From the cell containing the given text, extract its center point as (x, y) coordinate. 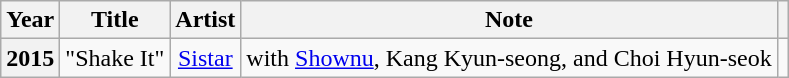
2015 (30, 58)
Artist (206, 20)
"Shake It" (115, 58)
Sistar (206, 58)
with Shownu, Kang Kyun-seong, and Choi Hyun-seok (509, 58)
Title (115, 20)
Year (30, 20)
Note (509, 20)
